Locate the cell with the specified text and output its [X, Y] center coordinate. 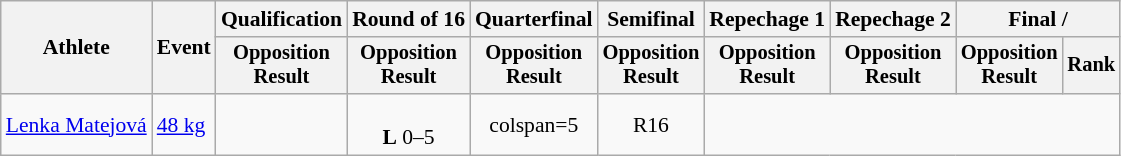
Athlete [76, 48]
Lenka Matejová [76, 124]
Rank [1091, 66]
R16 [652, 124]
L 0–5 [408, 124]
colspan=5 [534, 124]
48 kg [184, 124]
Repechage 1 [767, 19]
Final / [1038, 19]
Event [184, 48]
Quarterfinal [534, 19]
Qualification [282, 19]
Repechage 2 [893, 19]
Semifinal [652, 19]
Round of 16 [408, 19]
